Locate the cell with the specified text and output its (x, y) center coordinate. 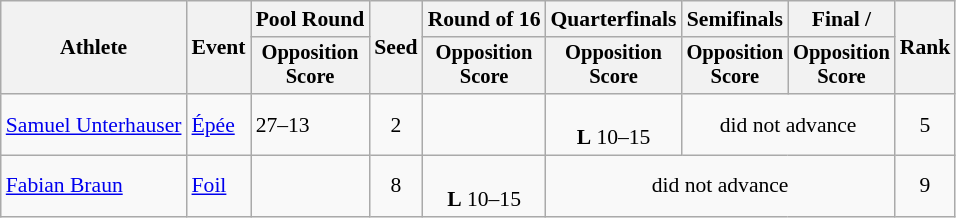
Event (219, 48)
Athlete (94, 48)
Épée (219, 124)
Round of 16 (484, 19)
Fabian Braun (94, 186)
Quarterfinals (614, 19)
Samuel Unterhauser (94, 124)
8 (396, 186)
Pool Round (310, 19)
Seed (396, 48)
27–13 (310, 124)
5 (926, 124)
2 (396, 124)
Foil (219, 186)
Rank (926, 48)
Semifinals (736, 19)
9 (926, 186)
Final / (842, 19)
